For the text-containing cell, return its midpoint in [x, y] coordinate format. 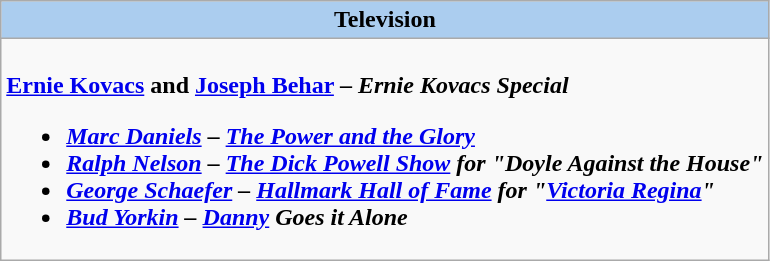
Television [385, 20]
